Identify which cell holds the provided text, then report its (X, Y) central coordinate. 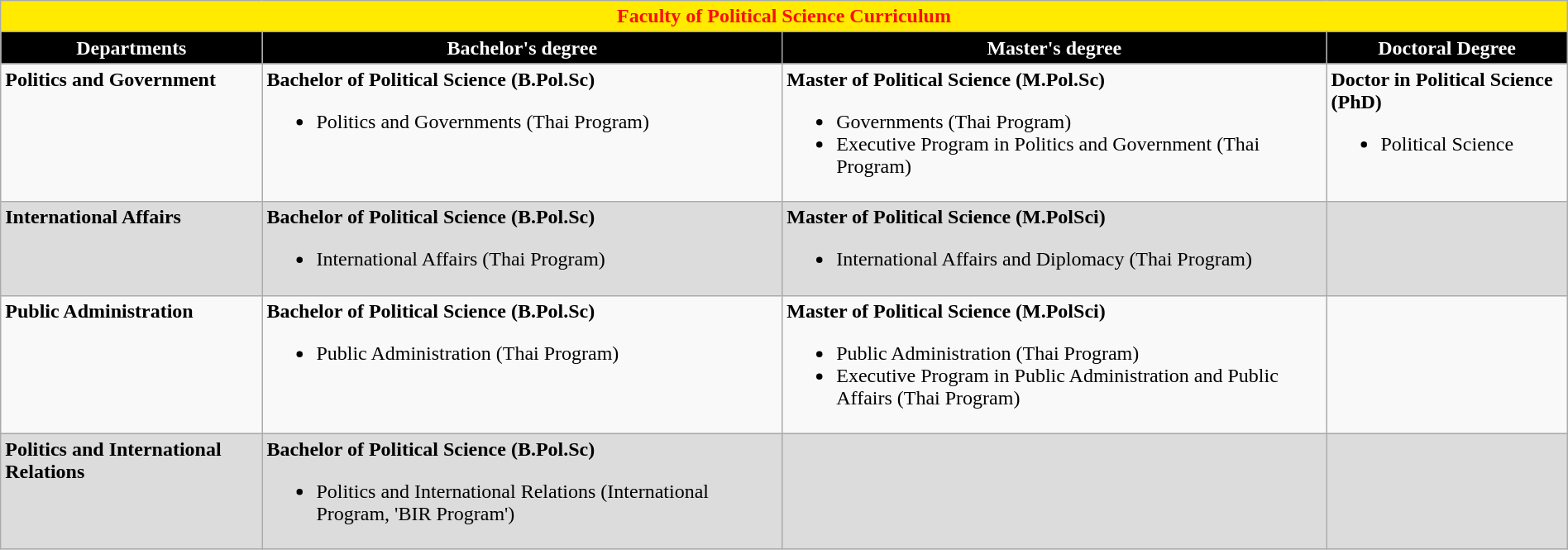
International Affairs (131, 248)
Doctor in Political Science (PhD)Political Science (1447, 132)
Doctoral Degree (1447, 48)
Bachelor's degree (523, 48)
Departments (131, 48)
Bachelor of Political Science (B.Pol.Sc)Public Administration (Thai Program) (523, 364)
Bachelor of Political Science (B.Pol.Sc)International Affairs (Thai Program) (523, 248)
Bachelor of Political Science (B.Pol.Sc)Politics and International Relations (International Program, 'BIR Program') (523, 491)
Master of Political Science (M.Pol.Sc)Governments (Thai Program)Executive Program in Politics and Government (Thai Program) (1054, 132)
Bachelor of Political Science (B.Pol.Sc)Politics and Governments (Thai Program) (523, 132)
Master of Political Science (M.PolSci)International Affairs and Diplomacy (Thai Program) (1054, 248)
Politics and Government (131, 132)
Faculty of Political Science Curriculum (784, 17)
Master's degree (1054, 48)
Public Administration (131, 364)
Politics and International Relations (131, 491)
